Extract the [X, Y] coordinate from the center of the cell holding the provided text.  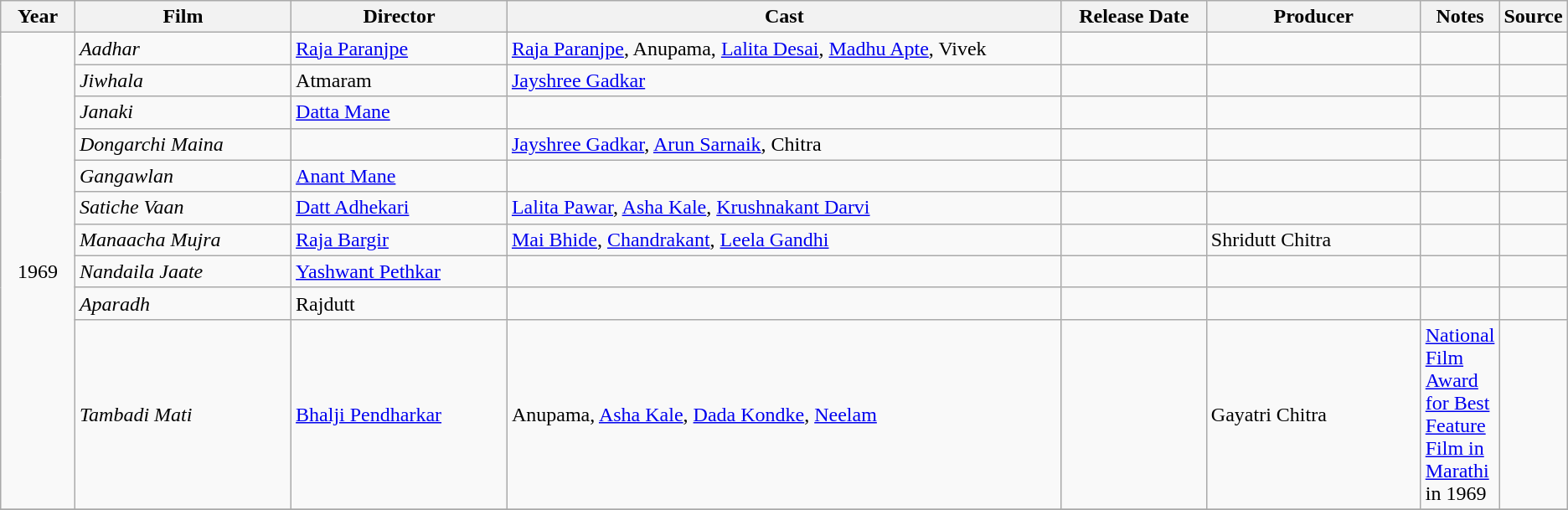
Raja Bargir [400, 240]
Release Date [1134, 17]
Janaki [183, 112]
Jayshree Gadkar, Arun Sarnaik, Chitra [784, 144]
Gangawlan [183, 176]
National Film Award for Best Feature Film in Marathi in 1969 [1460, 414]
Year [39, 17]
Tambadi Mati [183, 414]
Jiwhala [183, 80]
Rajdutt [400, 303]
Raja Paranjpe, Anupama, Lalita Desai, Madhu Apte, Vivek [784, 49]
Manaacha Mujra [183, 240]
Producer [1313, 17]
Shridutt Chitra [1313, 240]
Bhalji Pendharkar [400, 414]
Datt Adhekari [400, 208]
1969 [39, 271]
Raja Paranjpe [400, 49]
Satiche Vaan [183, 208]
Director [400, 17]
Gayatri Chitra [1313, 414]
Cast [784, 17]
Aadhar [183, 49]
Atmaram [400, 80]
Datta Mane [400, 112]
Mai Bhide, Chandrakant, Leela Gandhi [784, 240]
Lalita Pawar, Asha Kale, Krushnakant Darvi [784, 208]
Notes [1460, 17]
Dongarchi Maina [183, 144]
Source [1533, 17]
Yashwant Pethkar [400, 271]
Aparadh [183, 303]
Film [183, 17]
Anupama, Asha Kale, Dada Kondke, Neelam [784, 414]
Nandaila Jaate [183, 271]
Anant Mane [400, 176]
Jayshree Gadkar [784, 80]
